Return (X, Y) of the center of cell containing provided text 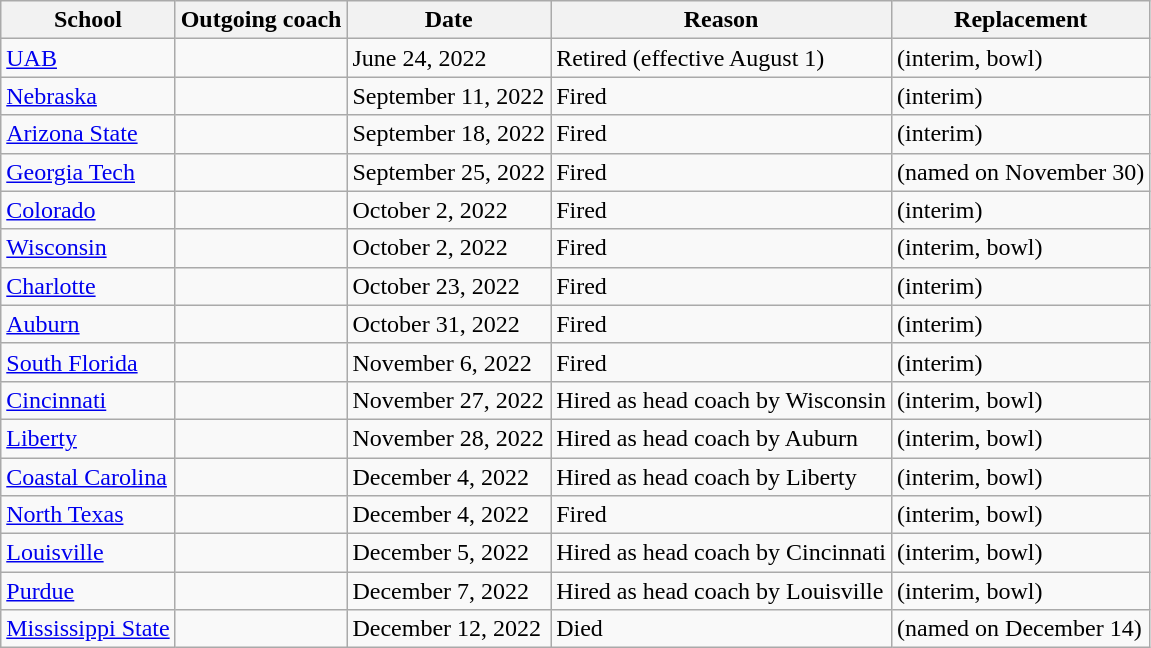
November 28, 2022 (449, 438)
Wisconsin (88, 248)
September 18, 2022 (449, 134)
Cincinnati (88, 400)
November 6, 2022 (449, 362)
(named on November 30) (1021, 172)
December 12, 2022 (449, 629)
Died (722, 629)
Nebraska (88, 96)
Purdue (88, 591)
North Texas (88, 515)
Georgia Tech (88, 172)
Louisville (88, 553)
Hired as head coach by Auburn (722, 438)
(named on December 14) (1021, 629)
School (88, 20)
Colorado (88, 210)
Liberty (88, 438)
Arizona State (88, 134)
Mississippi State (88, 629)
South Florida (88, 362)
September 25, 2022 (449, 172)
December 7, 2022 (449, 591)
Outgoing coach (261, 20)
June 24, 2022 (449, 58)
Charlotte (88, 286)
October 23, 2022 (449, 286)
Reason (722, 20)
Auburn (88, 324)
Hired as head coach by Liberty (722, 477)
Coastal Carolina (88, 477)
October 31, 2022 (449, 324)
UAB (88, 58)
September 11, 2022 (449, 96)
December 5, 2022 (449, 553)
Hired as head coach by Wisconsin (722, 400)
November 27, 2022 (449, 400)
Date (449, 20)
Retired (effective August 1) (722, 58)
Hired as head coach by Louisville (722, 591)
Hired as head coach by Cincinnati (722, 553)
Replacement (1021, 20)
